From the cell containing the given text, extract its center point as (x, y) coordinate. 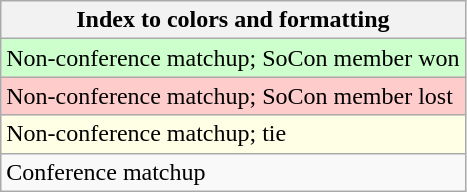
Non-conference matchup; SoCon member won (233, 58)
Non-conference matchup; SoCon member lost (233, 96)
Non-conference matchup; tie (233, 134)
Conference matchup (233, 172)
Index to colors and formatting (233, 20)
